Return (X, Y) of the center of cell containing provided text 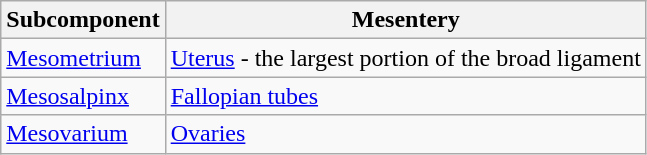
Mesosalpinx (83, 96)
Uterus - the largest portion of the broad ligament (406, 58)
Mesovarium (83, 134)
Subcomponent (83, 20)
Mesentery (406, 20)
Ovaries (406, 134)
Fallopian tubes (406, 96)
Mesometrium (83, 58)
